Return (X, Y) of the center of cell containing provided text 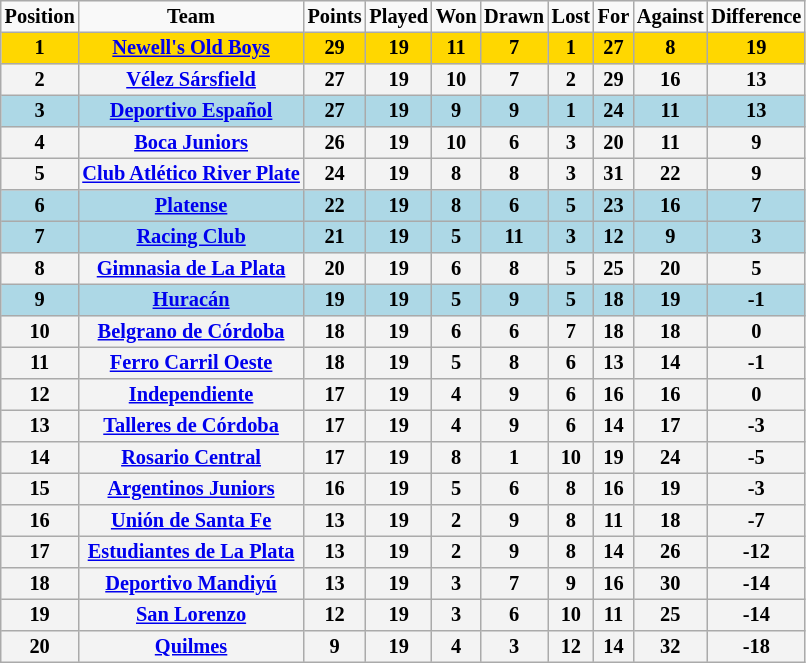
Independiente (190, 395)
Talleres de Córdoba (190, 426)
-18 (756, 647)
Played (399, 17)
21 (335, 237)
Won (456, 17)
Ferro Carril Oeste (190, 363)
Deportivo Mandiyú (190, 584)
Newell's Old Boys (190, 48)
Drawn (514, 17)
Club Atlético River Plate (190, 174)
-7 (756, 521)
-12 (756, 552)
Against (670, 17)
Lost (571, 17)
Unión de Santa Fe (190, 521)
Racing Club (190, 237)
Deportivo Español (190, 111)
Team (190, 17)
Rosario Central (190, 458)
Estudiantes de La Plata (190, 552)
Platense (190, 206)
Huracán (190, 300)
Argentinos Juniors (190, 489)
Position (40, 17)
Gimnasia de La Plata (190, 269)
Belgrano de Córdoba (190, 332)
For (614, 17)
-5 (756, 458)
23 (614, 206)
Difference (756, 17)
15 (40, 489)
Vélez Sársfield (190, 80)
Boca Juniors (190, 143)
32 (670, 647)
30 (670, 584)
San Lorenzo (190, 615)
Points (335, 17)
31 (614, 174)
Quilmes (190, 647)
